Extract the (X, Y) coordinate from the center of the cell holding the provided text.  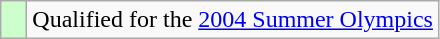
Qualified for the 2004 Summer Olympics (233, 20)
